Return (x, y) of the center of cell containing provided text 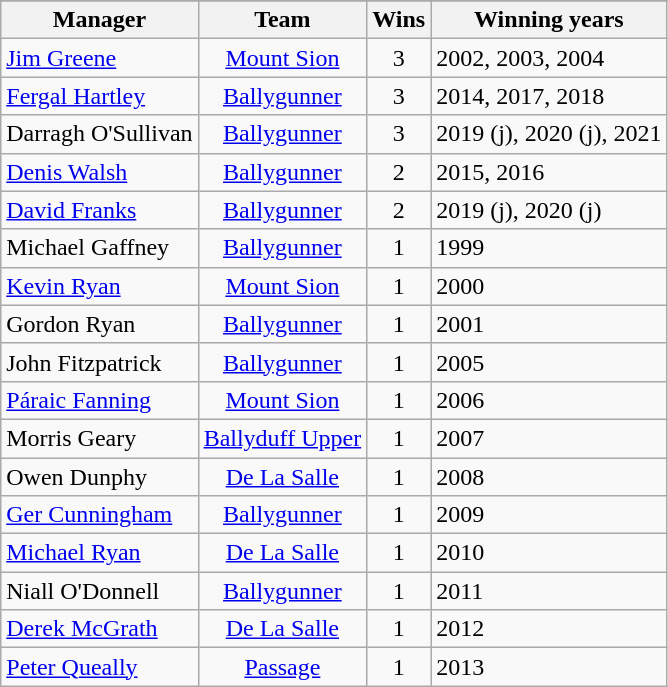
Owen Dunphy (100, 477)
Jim Greene (100, 58)
2011 (549, 591)
2019 (j), 2020 (j), 2021 (549, 134)
Derek McGrath (100, 629)
2009 (549, 515)
2019 (j), 2020 (j) (549, 210)
2007 (549, 438)
2012 (549, 629)
Michael Gaffney (100, 248)
John Fitzpatrick (100, 362)
Winning years (549, 20)
Passage (282, 667)
Ballyduff Upper (282, 438)
Peter Queally (100, 667)
Niall O'Donnell (100, 591)
Michael Ryan (100, 553)
Denis Walsh (100, 172)
Wins (399, 20)
2000 (549, 286)
Fergal Hartley (100, 96)
2014, 2017, 2018 (549, 96)
Morris Geary (100, 438)
2005 (549, 362)
Manager (100, 20)
2010 (549, 553)
Gordon Ryan (100, 324)
2001 (549, 324)
2013 (549, 667)
Darragh O'Sullivan (100, 134)
2006 (549, 400)
2008 (549, 477)
1999 (549, 248)
Ger Cunningham (100, 515)
2002, 2003, 2004 (549, 58)
Team (282, 20)
Páraic Fanning (100, 400)
David Franks (100, 210)
2015, 2016 (549, 172)
Kevin Ryan (100, 286)
